Search for the cell housing the specified text and yield its (x, y) center coordinate. 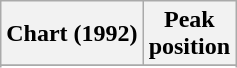
Chart (1992) (72, 34)
Peakposition (189, 34)
